From the cell containing the given text, extract its center point as [x, y] coordinate. 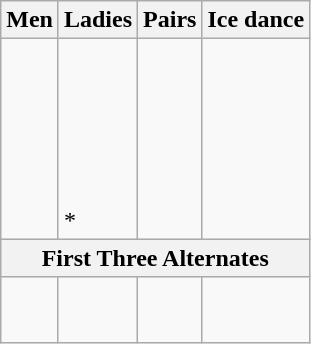
Ice dance [256, 20]
First Three Alternates [156, 258]
Pairs [170, 20]
* [98, 139]
Ladies [98, 20]
Men [30, 20]
